Determine the (x, y) coordinate at the center of the cell enclosing the given text.  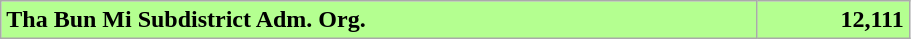
Tha Bun Mi Subdistrict Adm. Org. (380, 20)
12,111 (833, 20)
